For the text-containing cell, return its midpoint in [X, Y] coordinate format. 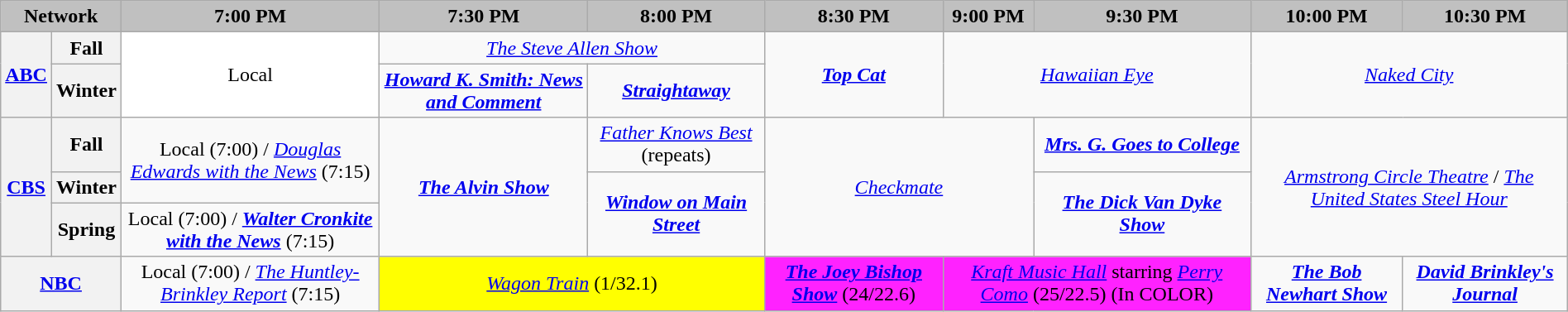
7:30 PM [484, 17]
Window on Main Street [676, 214]
Local (7:00) / Walter Cronkite with the News (7:15) [250, 230]
Checkmate [898, 187]
Kraft Music Hall starring Perry Como (25/22.5) (In COLOR) [1097, 283]
Father Knows Best (repeats) [676, 144]
CBS [26, 187]
The Joey Bishop Show (24/22.6) [853, 283]
Hawaiian Eye [1097, 74]
The Steve Allen Show [572, 48]
Armstrong Circle Theatre / The United States Steel Hour [1409, 187]
Top Cat [853, 74]
David Brinkley's Journal [1485, 283]
10:30 PM [1485, 17]
Wagon Train (1/32.1) [572, 283]
Mrs. G. Goes to College [1143, 144]
8:00 PM [676, 17]
NBC [61, 283]
Naked City [1409, 74]
7:00 PM [250, 17]
Local (7:00) / Douglas Edwards with the News (7:15) [250, 161]
ABC [26, 74]
The Dick Van Dyke Show [1143, 214]
8:30 PM [853, 17]
9:30 PM [1143, 17]
9:00 PM [987, 17]
Straightaway [676, 91]
Network [61, 17]
Howard K. Smith: News and Comment [484, 91]
The Bob Newhart Show [1327, 283]
Spring [86, 230]
Local (7:00) / The Huntley-Brinkley Report (7:15) [250, 283]
Local [250, 74]
The Alvin Show [484, 187]
10:00 PM [1327, 17]
